Return the [X, Y] coordinate for the center point of the cell that contains the specified text.  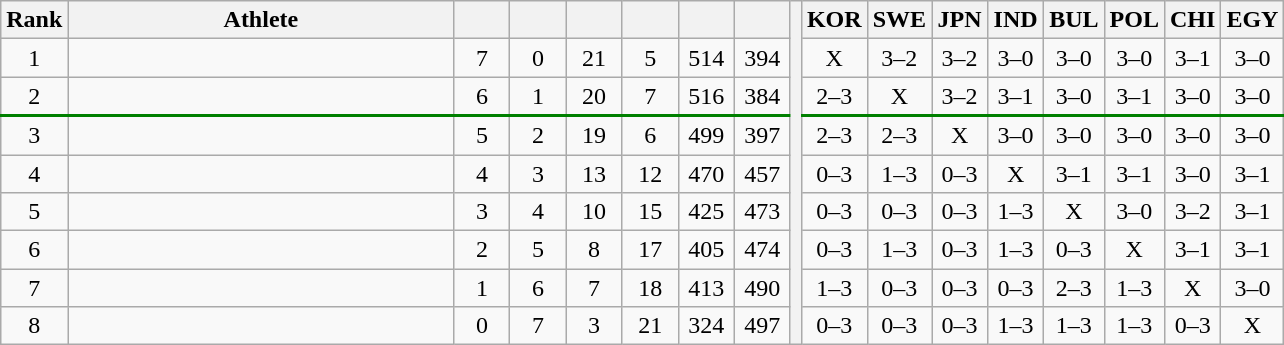
SWE [899, 20]
397 [762, 136]
499 [706, 136]
474 [762, 250]
17 [650, 250]
POL [1134, 20]
394 [762, 58]
IND [1016, 20]
JPN [960, 20]
514 [706, 58]
413 [706, 288]
13 [594, 173]
19 [594, 136]
15 [650, 212]
497 [762, 326]
CHI [1192, 20]
EGY [1252, 20]
12 [650, 173]
20 [594, 96]
Rank [34, 20]
473 [762, 212]
384 [762, 96]
10 [594, 212]
516 [706, 96]
457 [762, 173]
324 [706, 326]
18 [650, 288]
490 [762, 288]
BUL [1074, 20]
KOR [834, 20]
Athlete [261, 20]
405 [706, 250]
470 [706, 173]
425 [706, 212]
